Capture the cell that displays the provided text and extract its (x, y) central coordinate. 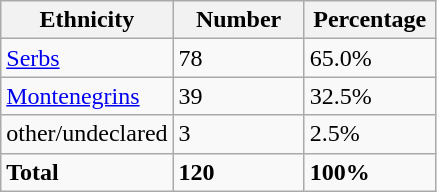
other/undeclared (87, 134)
Number (238, 20)
32.5% (370, 96)
100% (370, 172)
Ethnicity (87, 20)
Total (87, 172)
39 (238, 96)
65.0% (370, 58)
3 (238, 134)
Serbs (87, 58)
Percentage (370, 20)
Montenegrins (87, 96)
2.5% (370, 134)
120 (238, 172)
78 (238, 58)
